Capture the cell that displays the provided text and extract its (X, Y) central coordinate. 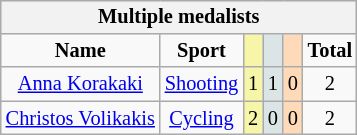
Sport (202, 51)
Cycling (202, 118)
Shooting (202, 84)
Christos Volikakis (80, 118)
Multiple medalists (179, 17)
Name (80, 51)
Anna Korakaki (80, 84)
Total (330, 51)
